Return [x, y] of the center of cell containing provided text 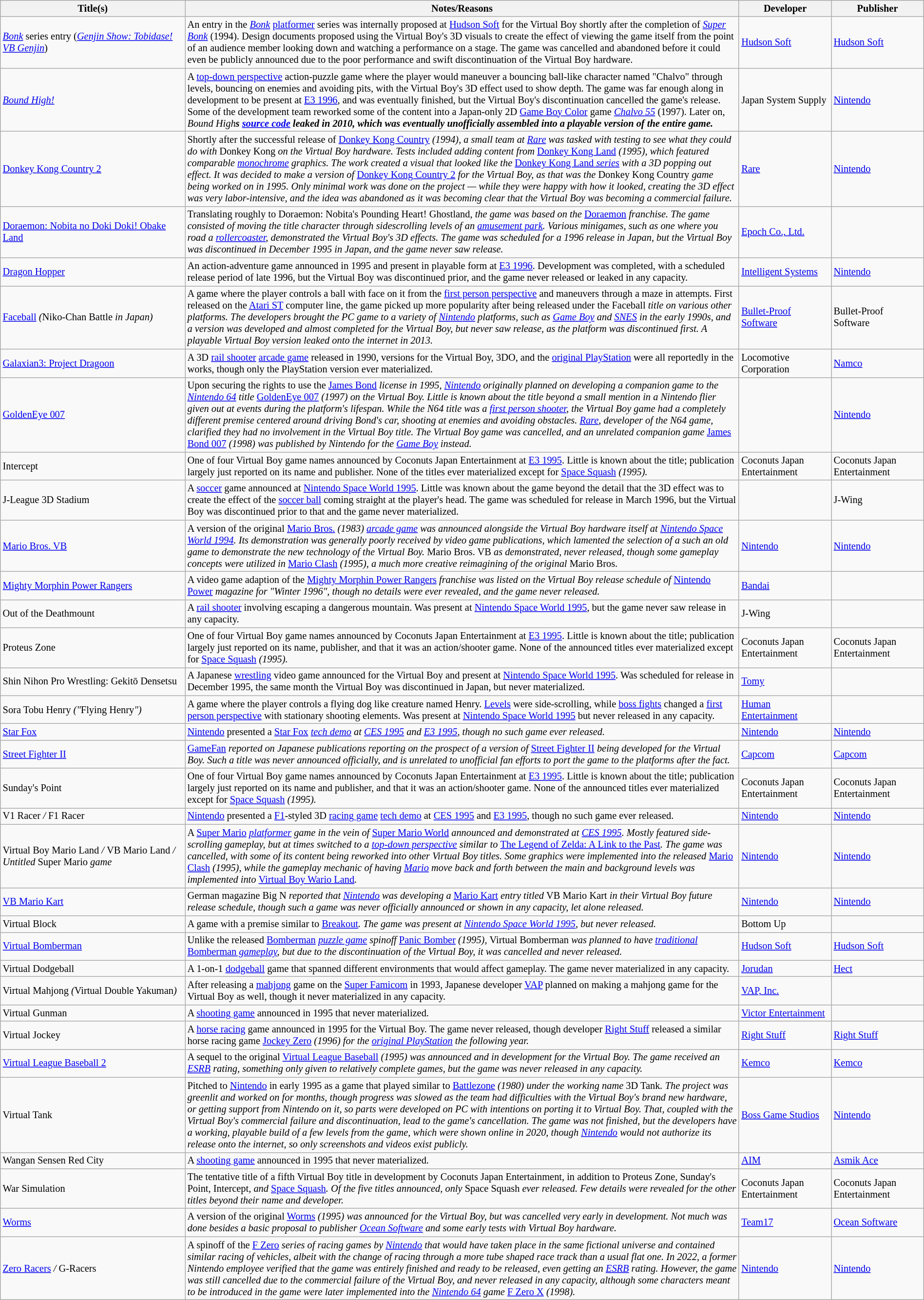
VAP, Inc. [785, 990]
Victor Entertainment [785, 1013]
Hect [877, 969]
Publisher [877, 8]
Asmik Ace [877, 1161]
Nintendo presented a F1-styled 3D racing game tech demo at CES 1995 and E3 1995, though no such game ever released. [462, 816]
Virtual Tank [93, 1115]
Street Fighter II [93, 754]
V1 Racer / F1 Racer [93, 816]
Dragon Hopper [93, 272]
Bonk series entry (Genjin Show: Tobidase! VB Genjin) [93, 42]
Epoch Co., Ltd. [785, 232]
AIM [785, 1161]
Notes/Reasons [462, 8]
Sora Tobu Henry ("Flying Henry") [93, 710]
Intelligent Systems [785, 272]
Wangan Sensen Red City [93, 1161]
Virtual Gunman [93, 1013]
Faceball (Niko-Chan Battle in Japan) [93, 317]
Japan System Supply [785, 100]
Bandai [785, 585]
Sunday's Point [93, 788]
Team17 [785, 1222]
Virtual Boy Mario Land / VB Mario Land / Untitled Super Mario game [93, 856]
Tomy [785, 681]
Galaxian3: Project Dragoon [93, 363]
Out of the Deathmount [93, 614]
Donkey Kong Country 2 [93, 169]
Zero Racers / G-Racers [93, 1268]
Mighty Morphin Power Rangers [93, 585]
Mario Bros. VB [93, 546]
VB Mario Kart [93, 902]
A game with a premise similar to Breakout. The game was present at Nintendo Space World 1995, but never released. [462, 924]
Virtual Dodgeball [93, 969]
Virtual Bomberman [93, 946]
Worms [93, 1222]
Star Fox [93, 732]
Boss Game Studios [785, 1115]
Bound High! [93, 100]
A 1-on-1 dodgeball game that spanned different environments that would affect gameplay. The game never materialized in any capacity. [462, 969]
War Simulation [93, 1188]
A rail shooter involving escaping a dangerous mountain. Was present at Nintendo Space World 1995, but the game never saw release in any capacity. [462, 614]
GoldenEye 007 [93, 415]
Namco [877, 363]
Ocean Software [877, 1222]
Bottom Up [785, 924]
Nintendo presented a Star Fox tech demo at CES 1995 and E3 1995, though no such game ever released. [462, 732]
Jorudan [785, 969]
Virtual Jockey [93, 1035]
Virtual Mahjong (Virtual Double Yakuman) [93, 990]
Developer [785, 8]
Shin Nihon Pro Wrestling: Gekitō Densetsu [93, 681]
Intercept [93, 466]
Virtual League Baseball 2 [93, 1063]
Proteus Zone [93, 648]
Title(s) [93, 8]
Rare [785, 169]
Locomotive Corporation [785, 363]
Doraemon: Nobita no Doki Doki! Obake Land [93, 232]
J-League 3D Stadium [93, 500]
Human Entertainment [785, 710]
Virtual Block [93, 924]
